Output the [X, Y] coordinate of the center of the cell containing the given text.  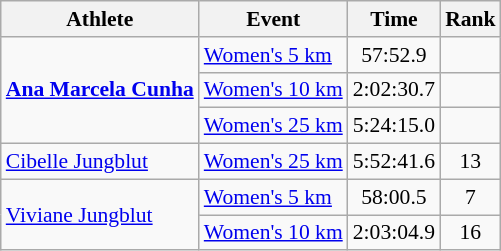
Viviane Jungblut [100, 214]
5:52:41.6 [394, 162]
16 [470, 233]
5:24:15.0 [394, 126]
Time [394, 19]
Rank [470, 19]
2:02:30.7 [394, 90]
Athlete [100, 19]
2:03:04.9 [394, 233]
Event [274, 19]
Cibelle Jungblut [100, 162]
57:52.9 [394, 55]
13 [470, 162]
58:00.5 [394, 197]
7 [470, 197]
Ana Marcela Cunha [100, 90]
